Identify which cell holds the provided text, then report its [x, y] central coordinate. 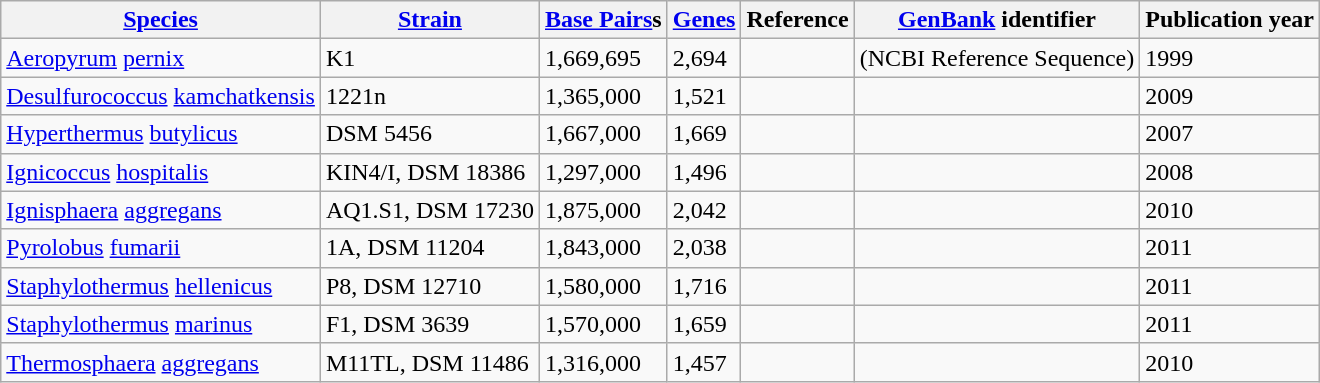
DSM 5456 [430, 134]
1,297,000 [603, 172]
Publication year [1230, 20]
1A, DSM 11204 [430, 248]
Species [161, 20]
Genes [704, 20]
1999 [1230, 58]
1,365,000 [603, 96]
1,843,000 [603, 248]
2,038 [704, 248]
1,669 [704, 134]
1,716 [704, 286]
Strain [430, 20]
Hyperthermus butylicus [161, 134]
Thermosphaera aggregans [161, 362]
1221n [430, 96]
Ignicoccus hospitalis [161, 172]
1,570,000 [603, 324]
KIN4/I, DSM 18386 [430, 172]
P8, DSM 12710 [430, 286]
1,496 [704, 172]
1,669,695 [603, 58]
Base Pairss [603, 20]
1,521 [704, 96]
2,042 [704, 210]
Pyrolobus fumarii [161, 248]
Ignisphaera aggregans [161, 210]
2,694 [704, 58]
2008 [1230, 172]
1,659 [704, 324]
AQ1.S1, DSM 17230 [430, 210]
M11TL, DSM 11486 [430, 362]
F1, DSM 3639 [430, 324]
(NCBI Reference Sequence) [997, 58]
1,875,000 [603, 210]
Staphylothermus marinus [161, 324]
K1 [430, 58]
Reference [798, 20]
1,316,000 [603, 362]
2009 [1230, 96]
2007 [1230, 134]
Staphylothermus hellenicus [161, 286]
1,667,000 [603, 134]
1,580,000 [603, 286]
Desulfurococcus kamchatkensis [161, 96]
Aeropyrum pernix [161, 58]
1,457 [704, 362]
GenBank identifier [997, 20]
